Output the [X, Y] coordinate of the center of the cell containing the given text.  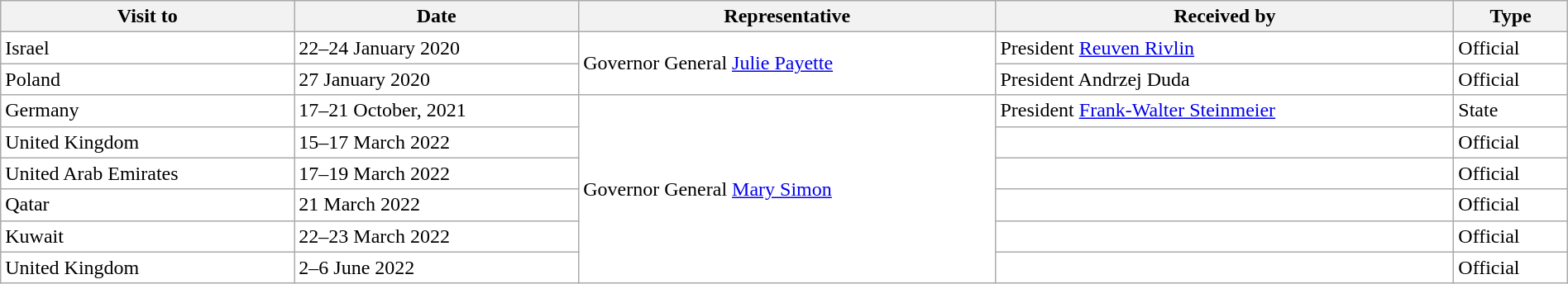
Received by [1225, 17]
President Andrzej Duda [1225, 79]
Israel [147, 48]
Qatar [147, 205]
22–24 January 2020 [437, 48]
Type [1510, 17]
President Frank-Walter Steinmeier [1225, 111]
21 March 2022 [437, 205]
Poland [147, 79]
17–21 October, 2021 [437, 111]
President Reuven Rivlin [1225, 48]
27 January 2020 [437, 79]
United Arab Emirates [147, 173]
Date [437, 17]
15–17 March 2022 [437, 142]
2–6 June 2022 [437, 267]
Germany [147, 111]
Representative [787, 17]
Governor General Julie Payette [787, 64]
17–19 March 2022 [437, 173]
State [1510, 111]
22–23 March 2022 [437, 236]
Governor General Mary Simon [787, 189]
Kuwait [147, 236]
Visit to [147, 17]
